Return [X, Y] of the center of cell containing provided text 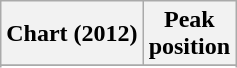
Peakposition [189, 34]
Chart (2012) [72, 34]
